Extract the (x, y) coordinate from the center of the cell holding the provided text.  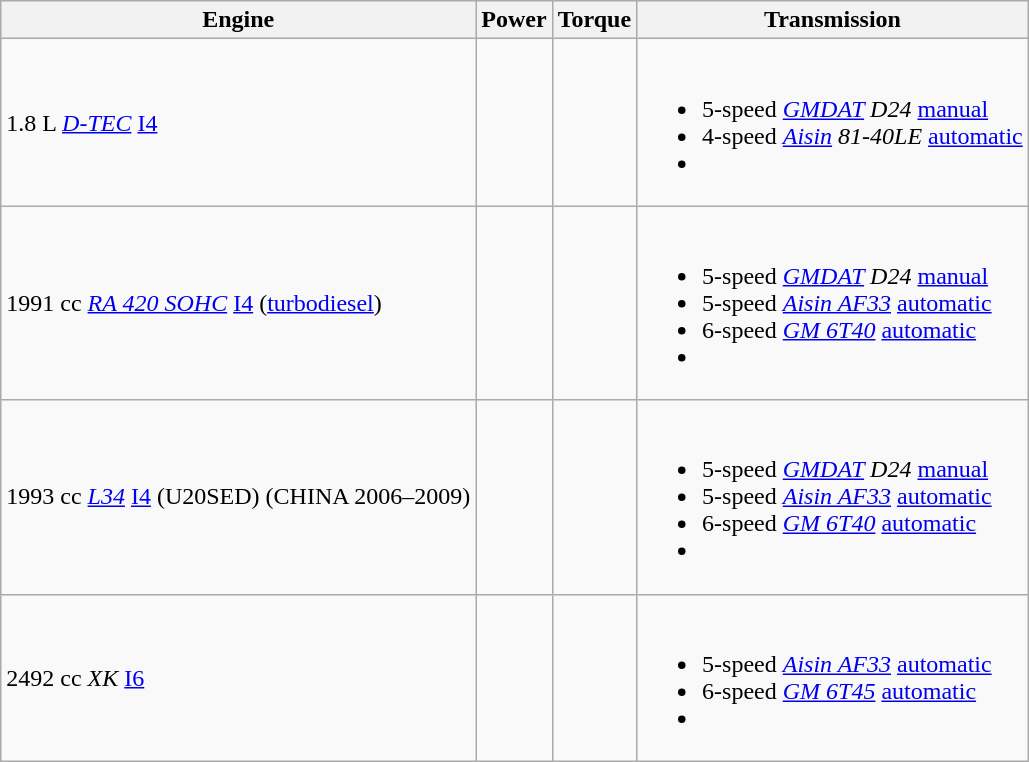
1993 cc L34 I4 (U20SED) (CHINA 2006–2009) (238, 497)
5-speed GMDAT D24 manual4-speed Aisin 81-40LE automatic (833, 122)
Torque (594, 20)
5-speed Aisin AF33 automatic6-speed GM 6T45 automatic (833, 678)
Transmission (833, 20)
1.8 L D-TEC I4 (238, 122)
2492 cc XK I6 (238, 678)
Power (514, 20)
Engine (238, 20)
1991 cc RA 420 SOHC I4 (turbodiesel) (238, 303)
